Return the (x, y) coordinate for the center point of the cell that contains the specified text.  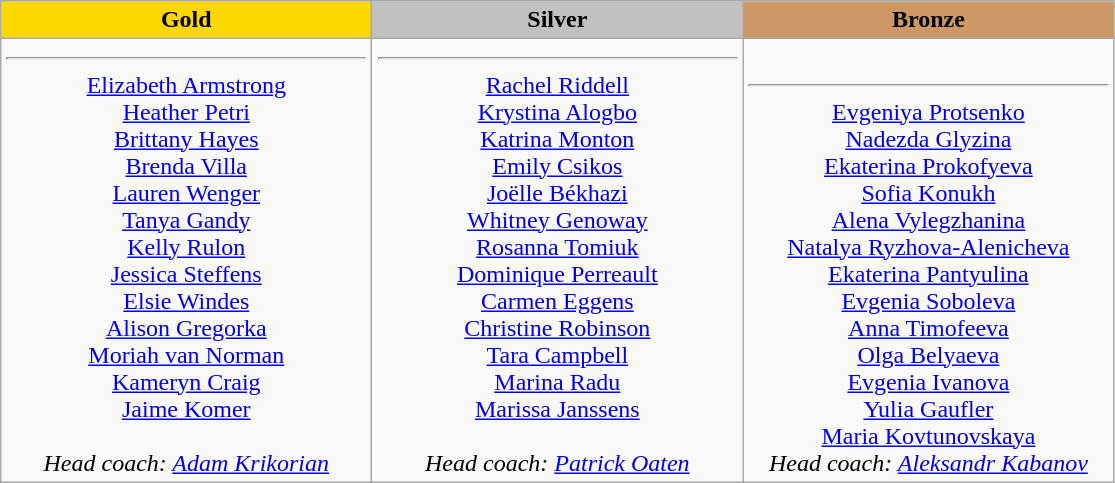
Bronze (928, 20)
Gold (186, 20)
Silver (558, 20)
